Capture the cell that displays the provided text and extract its (X, Y) central coordinate. 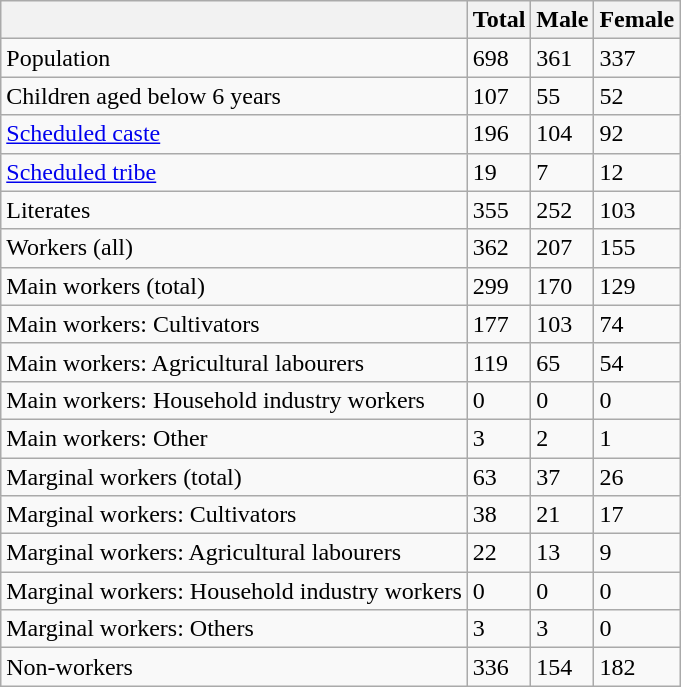
52 (637, 96)
196 (499, 134)
Marginal workers (total) (234, 477)
129 (637, 286)
Children aged below 6 years (234, 96)
Total (499, 20)
Main workers: Cultivators (234, 324)
182 (637, 667)
Workers (all) (234, 248)
361 (562, 58)
698 (499, 58)
22 (499, 553)
Scheduled tribe (234, 172)
19 (499, 172)
207 (562, 248)
21 (562, 515)
54 (637, 362)
Main workers: Agricultural labourers (234, 362)
Marginal workers: Household industry workers (234, 591)
Marginal workers: Cultivators (234, 515)
107 (499, 96)
337 (637, 58)
65 (562, 362)
13 (562, 553)
177 (499, 324)
92 (637, 134)
Main workers: Household industry workers (234, 400)
299 (499, 286)
Main workers: Other (234, 438)
12 (637, 172)
252 (562, 210)
Literates (234, 210)
38 (499, 515)
104 (562, 134)
26 (637, 477)
9 (637, 553)
362 (499, 248)
119 (499, 362)
Marginal workers: Agricultural labourers (234, 553)
17 (637, 515)
355 (499, 210)
Non-workers (234, 667)
37 (562, 477)
2 (562, 438)
Female (637, 20)
336 (499, 667)
7 (562, 172)
Population (234, 58)
Male (562, 20)
154 (562, 667)
1 (637, 438)
74 (637, 324)
63 (499, 477)
Scheduled caste (234, 134)
155 (637, 248)
55 (562, 96)
Marginal workers: Others (234, 629)
170 (562, 286)
Main workers (total) (234, 286)
